Find where the given text appears and provide that cell's center as (x, y) coordinate. 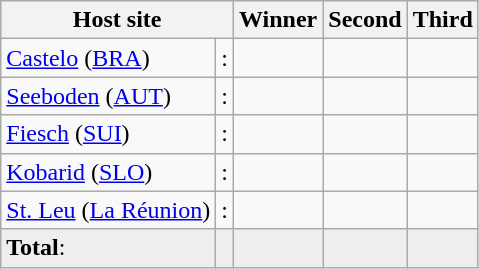
Host site (118, 20)
St. Leu (La Réunion) (108, 210)
Second (365, 20)
Winner (278, 20)
Fiesch (SUI) (108, 134)
Seeboden (AUT) (108, 96)
Kobarid (SLO) (108, 172)
Castelo (BRA) (108, 58)
Total: (108, 248)
Third (442, 20)
